Locate the cell with the specified text and output its [X, Y] center coordinate. 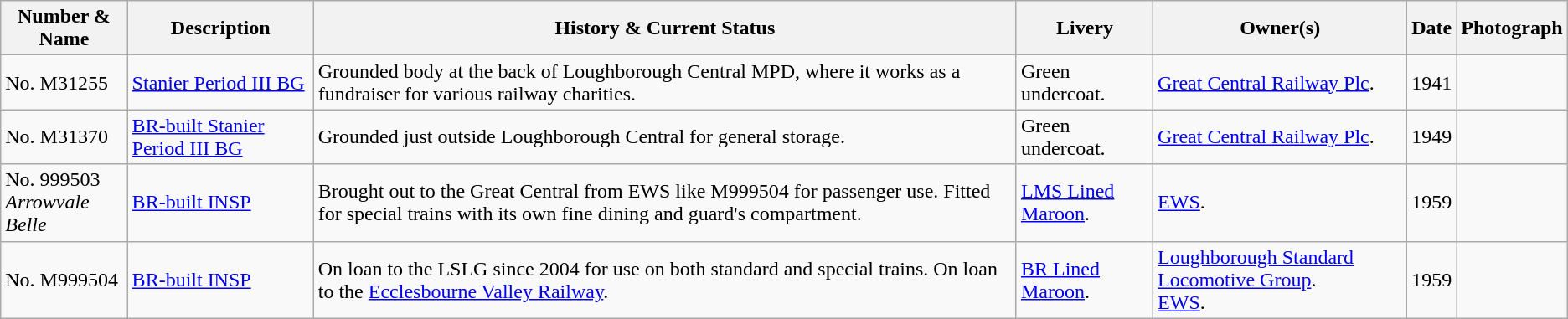
BR Lined Maroon. [1084, 280]
No. M31255 [64, 82]
Stanier Period III BG [220, 82]
LMS Lined Maroon. [1084, 203]
History & Current Status [665, 28]
Number & Name [64, 28]
Photograph [1512, 28]
Loughborough Standard Locomotive Group. EWS. [1280, 280]
No. 999503 Arrowvale Belle [64, 203]
Owner(s) [1280, 28]
On loan to the LSLG since 2004 for use on both standard and special trains. On loan to the Ecclesbourne Valley Railway. [665, 280]
1941 [1432, 82]
Grounded body at the back of Loughborough Central MPD, where it works as a fundraiser for various railway charities. [665, 82]
Brought out to the Great Central from EWS like M999504 for passenger use. Fitted for special trains with its own fine dining and guard's compartment. [665, 203]
BR-built Stanier Period III BG [220, 137]
No. M999504 [64, 280]
No. M31370 [64, 137]
Grounded just outside Loughborough Central for general storage. [665, 137]
EWS. [1280, 203]
Description [220, 28]
Date [1432, 28]
Livery [1084, 28]
1949 [1432, 137]
